Extract the (X, Y) coordinate from the center of the cell holding the provided text.  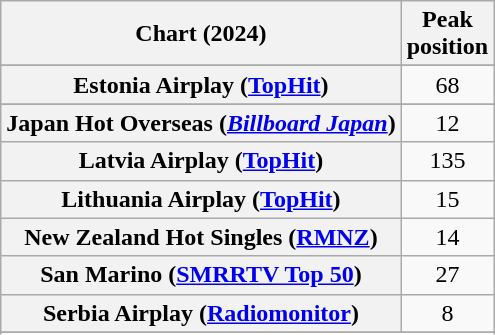
Chart (2024) (201, 34)
Lithuania Airplay (TopHit) (201, 199)
San Marino (SMRRTV Top 50) (201, 275)
New Zealand Hot Singles (RMNZ) (201, 237)
12 (447, 123)
68 (447, 85)
Serbia Airplay (Radiomonitor) (201, 313)
135 (447, 161)
Latvia Airplay (TopHit) (201, 161)
14 (447, 237)
Japan Hot Overseas (Billboard Japan) (201, 123)
15 (447, 199)
Peakposition (447, 34)
Estonia Airplay (TopHit) (201, 85)
27 (447, 275)
8 (447, 313)
